Determine the [X, Y] coordinate at the center of the cell enclosing the given text.  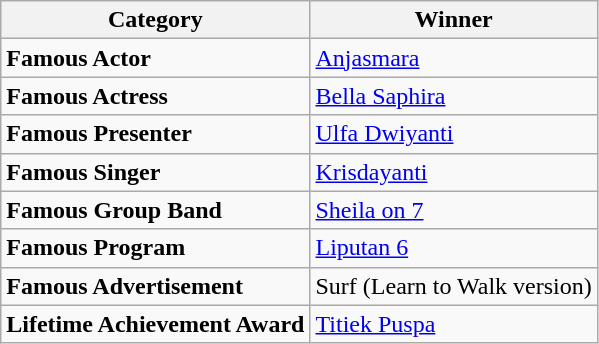
Category [156, 20]
Surf (Learn to Walk version) [454, 286]
Famous Group Band [156, 210]
Famous Advertisement [156, 286]
Winner [454, 20]
Famous Actor [156, 58]
Famous Presenter [156, 134]
Krisdayanti [454, 172]
Ulfa Dwiyanti [454, 134]
Famous Singer [156, 172]
Sheila on 7 [454, 210]
Bella Saphira [454, 96]
Famous Actress [156, 96]
Lifetime Achievement Award [156, 324]
Anjasmara [454, 58]
Liputan 6 [454, 248]
Titiek Puspa [454, 324]
Famous Program [156, 248]
